Identify which cell holds the provided text, then report its (X, Y) central coordinate. 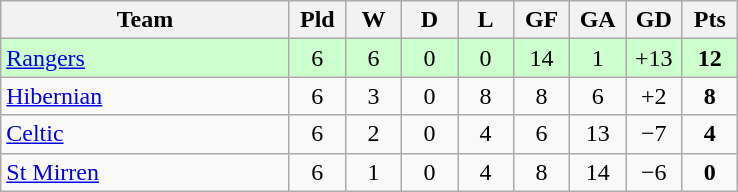
Rangers (146, 58)
D (429, 20)
+13 (654, 58)
L (486, 20)
GF (542, 20)
12 (710, 58)
13 (598, 134)
2 (373, 134)
Pld (317, 20)
−7 (654, 134)
Team (146, 20)
Hibernian (146, 96)
Pts (710, 20)
+2 (654, 96)
GD (654, 20)
−6 (654, 172)
Celtic (146, 134)
St Mirren (146, 172)
3 (373, 96)
W (373, 20)
GA (598, 20)
